Pinpoint the cell where the given text exists, returning its (X, Y) midpoint coordinate. 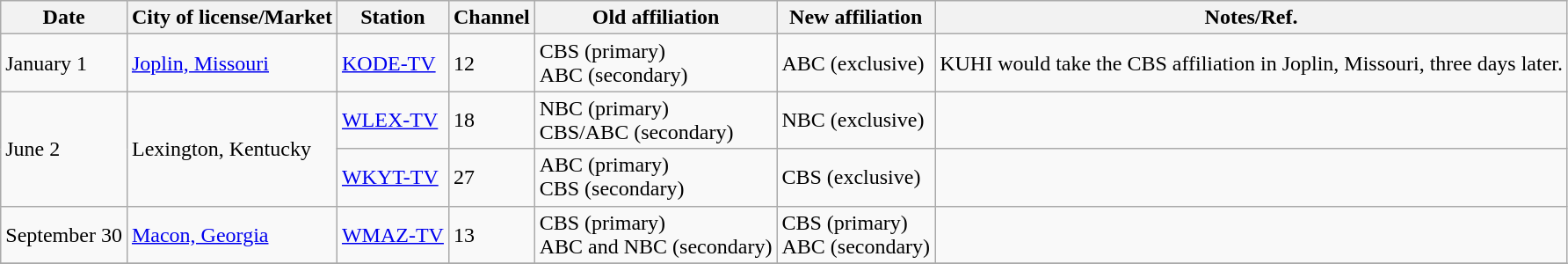
Date (64, 18)
NBC (exclusive) (856, 120)
13 (491, 234)
KUHI would take the CBS affiliation in Joplin, Missouri, three days later. (1252, 63)
27 (491, 178)
NBC (primary) CBS/ABC (secondary) (656, 120)
Notes/Ref. (1252, 18)
12 (491, 63)
KODE-TV (392, 63)
CBS (exclusive) (856, 178)
Joplin, Missouri (232, 63)
New affiliation (856, 18)
June 2 (64, 149)
January 1 (64, 63)
Macon, Georgia (232, 234)
18 (491, 120)
ABC (exclusive) (856, 63)
Lexington, Kentucky (232, 149)
September 30 (64, 234)
ABC (primary) CBS (secondary) (656, 178)
WMAZ-TV (392, 234)
Channel (491, 18)
WKYT-TV (392, 178)
CBS (primary) ABC and NBC (secondary) (656, 234)
WLEX-TV (392, 120)
Station (392, 18)
Old affiliation (656, 18)
City of license/Market (232, 18)
